Capture the cell that displays the provided text and extract its [x, y] central coordinate. 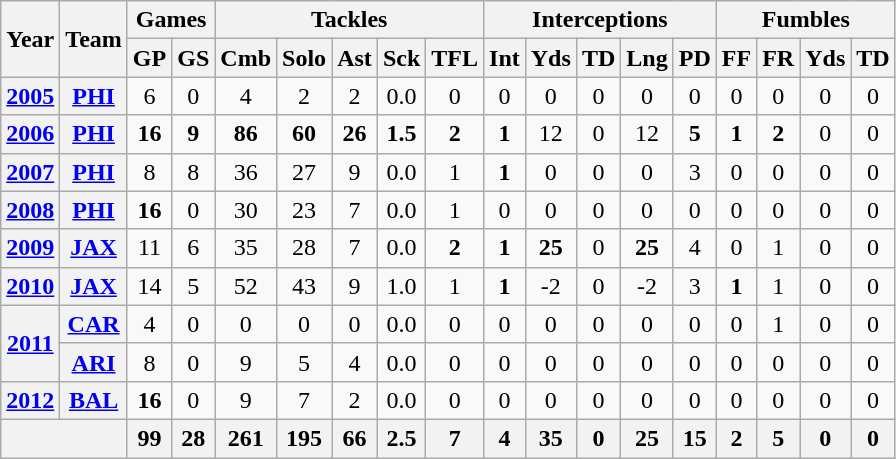
86 [246, 134]
14 [149, 286]
2006 [30, 134]
2009 [30, 248]
Interceptions [600, 20]
Solo [304, 58]
27 [304, 172]
2008 [30, 210]
26 [355, 134]
TFL [455, 58]
36 [246, 172]
GS [194, 58]
1.5 [401, 134]
99 [149, 438]
FF [736, 58]
Sck [401, 58]
60 [304, 134]
Cmb [246, 58]
Games [170, 20]
2011 [30, 343]
PD [694, 58]
Team [94, 39]
2012 [30, 400]
Lng [647, 58]
66 [355, 438]
1.0 [401, 286]
ARI [94, 362]
FR [778, 58]
Fumbles [806, 20]
Tackles [350, 20]
BAL [94, 400]
23 [304, 210]
2.5 [401, 438]
Ast [355, 58]
Year [30, 39]
43 [304, 286]
11 [149, 248]
52 [246, 286]
Int [505, 58]
2010 [30, 286]
261 [246, 438]
195 [304, 438]
15 [694, 438]
CAR [94, 324]
2007 [30, 172]
GP [149, 58]
30 [246, 210]
2005 [30, 96]
